Locate the cell with the specified text and output its (x, y) center coordinate. 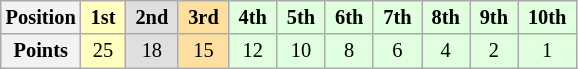
4th (253, 17)
3rd (203, 17)
9th (494, 17)
10th (547, 17)
5th (301, 17)
1st (104, 17)
8th (446, 17)
2 (494, 51)
1 (547, 51)
12 (253, 51)
7th (397, 17)
25 (104, 51)
4 (446, 51)
18 (152, 51)
6 (397, 51)
6th (349, 17)
Points (41, 51)
Position (41, 17)
8 (349, 51)
15 (203, 51)
2nd (152, 17)
10 (301, 51)
